Return (X, Y) of the center of cell containing provided text 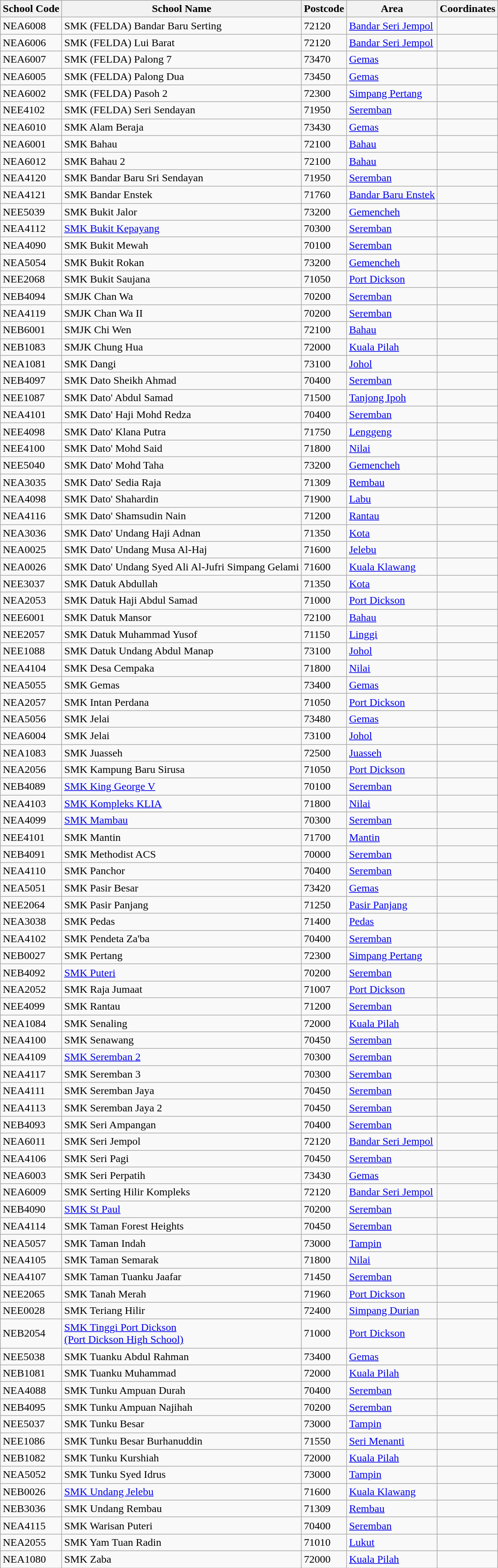
SMJK Chan Wa (182, 296)
SMK Datuk Mansor (182, 617)
SMK King George V (182, 787)
SMK Juasseh (182, 753)
SMK Dato' Mohd Said (182, 448)
Lukut (392, 1542)
NEA4120 (31, 178)
NEA0026 (31, 567)
SMK Bukit Rokan (182, 263)
NEA2053 (31, 601)
NEA4088 (31, 1390)
SMK Pertang (182, 955)
SMK Bukit Saujana (182, 279)
71250 (324, 905)
NEA4106 (31, 1158)
SMK Kampung Baru Sirusa (182, 770)
NEE6001 (31, 617)
SMK Tinggi Port Dickson (Port Dickson High School) (182, 1333)
NEE4102 (31, 110)
Seri Menanti (392, 1441)
SMK Senawang (182, 1040)
NEA5055 (31, 685)
SMK Teriang Hilir (182, 1311)
NEA6011 (31, 1142)
SMK Tunku Besar Burhanuddin (182, 1441)
72500 (324, 753)
SMK Tunku Besar (182, 1424)
NEA6002 (31, 93)
NEA5052 (31, 1475)
SMK Tanah Merah (182, 1294)
NEA5057 (31, 1243)
NEA6006 (31, 43)
NEA2055 (31, 1542)
SMK Yam Tuan Radin (182, 1542)
NEE1086 (31, 1441)
SMK Serting Hilir Kompleks (182, 1192)
NEB4094 (31, 296)
SMK (FELDA) Seri Sendayan (182, 110)
NEB3036 (31, 1508)
Area (392, 9)
SMK Mambau (182, 820)
NEE4100 (31, 448)
Bandar Baru Enstek (392, 195)
NEA4105 (31, 1260)
SMK Tunku Ampuan Najihah (182, 1407)
NEA6003 (31, 1175)
SMK Seri Perpatih (182, 1175)
SMK Tunku Syed Idrus (182, 1475)
71760 (324, 195)
NEA2057 (31, 702)
SMK Tunku Kurshiah (182, 1458)
SMK Seremban Jaya (182, 1091)
SMK Seri Jempol (182, 1142)
NEB0027 (31, 955)
NEA6007 (31, 60)
SMK Taman Indah (182, 1243)
NEB1081 (31, 1373)
NEB2054 (31, 1333)
Simpang Durian (392, 1311)
70000 (324, 854)
71960 (324, 1294)
71450 (324, 1277)
SMK Bukit Kepayang (182, 229)
SMK Dato Sheikh Ahmad (182, 381)
NEA2056 (31, 770)
SMK Dato' Undang Haji Adnan (182, 533)
SMK Datuk Haji Abdul Samad (182, 601)
NEA4109 (31, 1057)
NEA5051 (31, 888)
SMK Kompleks KLIA (182, 804)
Juasseh (392, 753)
NEA1083 (31, 753)
Tanjong Ipoh (392, 398)
NEA4117 (31, 1074)
SMK Datuk Abdullah (182, 584)
SMK Seremban 3 (182, 1074)
SMK Pasir Besar (182, 888)
NEE5039 (31, 212)
NEB4097 (31, 381)
SMK Mantin (182, 837)
SMK Rantau (182, 1006)
NEA3038 (31, 922)
NEE4099 (31, 1006)
NEA4116 (31, 516)
NEA6012 (31, 161)
Mantin (392, 837)
SMK (FELDA) Lui Barat (182, 43)
SMK Pedas (182, 922)
SMJK Chung Hua (182, 347)
NEE2068 (31, 279)
SMK Dato' Undang Syed Ali Al-Jufri Simpang Gelami (182, 567)
NEE4098 (31, 431)
NEE5040 (31, 465)
NEB4095 (31, 1407)
NEA4115 (31, 1525)
School Code (31, 9)
SMK (FELDA) Palong 7 (182, 60)
NEA4113 (31, 1108)
NEA3035 (31, 482)
NEA6009 (31, 1192)
NEE4101 (31, 837)
NEA2052 (31, 989)
SMK Seri Ampangan (182, 1125)
SMK Dato' Haji Mohd Redza (182, 414)
NEA4114 (31, 1226)
SMK (FELDA) Pasoh 2 (182, 93)
SMK Dato' Sedia Raja (182, 482)
Postcode (324, 9)
NEA0025 (31, 550)
SMK Datuk Undang Abdul Manap (182, 651)
NEB1083 (31, 347)
SMK Dato' Abdul Samad (182, 398)
NEE1087 (31, 398)
NEE5037 (31, 1424)
NEA4110 (31, 871)
SMK Taman Tuanku Jaafar (182, 1277)
SMK Taman Semarak (182, 1260)
SMK Alam Beraja (182, 127)
NEB1082 (31, 1458)
SMK (FELDA) Palong Dua (182, 76)
NEE5038 (31, 1357)
NEA1081 (31, 364)
NEE3037 (31, 584)
SMK Bukit Mewah (182, 246)
NEB4092 (31, 972)
SMK Dato' Undang Musa Al-Haj (182, 550)
SMK Undang Rembau (182, 1508)
71400 (324, 922)
SMJK Chan Wa II (182, 313)
NEB4089 (31, 787)
SMK Puteri (182, 972)
SMK Zaba (182, 1559)
73470 (324, 60)
NEA4101 (31, 414)
NEA6001 (31, 144)
SMK (FELDA) Bandar Baru Serting (182, 26)
71010 (324, 1542)
71750 (324, 431)
NEA4121 (31, 195)
SMK Warisan Puteri (182, 1525)
SMK Pasir Panjang (182, 905)
SMK Seremban 2 (182, 1057)
SMK Raja Jumaat (182, 989)
NEE2064 (31, 905)
SMK Taman Forest Heights (182, 1226)
NEE1088 (31, 651)
SMK Methodist ACS (182, 854)
SMK Dato' Shamsudin Nain (182, 516)
NEA1084 (31, 1023)
71007 (324, 989)
SMK Desa Cempaka (182, 668)
NEA4107 (31, 1277)
SMK Intan Perdana (182, 702)
NEE0028 (31, 1311)
NEA6005 (31, 76)
NEA4112 (31, 229)
Lenggeng (392, 431)
SMK Bandar Baru Sri Sendayan (182, 178)
Pasir Panjang (392, 905)
SMK Tuanku Abdul Rahman (182, 1357)
SMK Senaling (182, 1023)
NEA4111 (31, 1091)
SMK Undang Jelebu (182, 1492)
NEA4103 (31, 804)
Labu (392, 499)
SMK Tuanku Muhammad (182, 1373)
SMK St Paul (182, 1209)
NEB4091 (31, 854)
71500 (324, 398)
NEA4098 (31, 499)
SMK Panchor (182, 871)
SMJK Chi Wen (182, 330)
NEB4093 (31, 1125)
SMK Bahau 2 (182, 161)
SMK Dato' Klana Putra (182, 431)
SMK Datuk Muhammad Yusof (182, 634)
NEA5054 (31, 263)
71550 (324, 1441)
SMK Gemas (182, 685)
71700 (324, 837)
SMK Dato' Shahardin (182, 499)
SMK Seremban Jaya 2 (182, 1108)
NEE2057 (31, 634)
73450 (324, 76)
SMK Bandar Enstek (182, 195)
Pedas (392, 922)
73480 (324, 719)
73420 (324, 888)
NEA6010 (31, 127)
SMK Seri Pagi (182, 1158)
NEA4119 (31, 313)
SMK Tunku Ampuan Durah (182, 1390)
NEB4090 (31, 1209)
NEA4090 (31, 246)
NEA4102 (31, 939)
SMK Bahau (182, 144)
NEE2065 (31, 1294)
SMK Dangi (182, 364)
Rantau (392, 516)
Coordinates (467, 9)
NEA4104 (31, 668)
Linggi (392, 634)
71150 (324, 634)
SMK Bukit Jalor (182, 212)
NEA3036 (31, 533)
NEA4099 (31, 820)
SMK Dato' Mohd Taha (182, 465)
NEA6008 (31, 26)
NEB0026 (31, 1492)
NEA6004 (31, 736)
72400 (324, 1311)
NEA5056 (31, 719)
NEA1080 (31, 1559)
SMK Pendeta Za'ba (182, 939)
School Name (182, 9)
NEB6001 (31, 330)
Jelebu (392, 550)
71900 (324, 499)
NEA4100 (31, 1040)
